Return the (x, y) coordinate for the center point of the cell that contains the specified text.  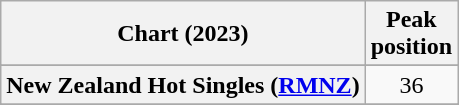
Chart (2023) (183, 34)
36 (411, 85)
New Zealand Hot Singles (RMNZ) (183, 85)
Peakposition (411, 34)
